Search for the cell housing the specified text and yield its (X, Y) center coordinate. 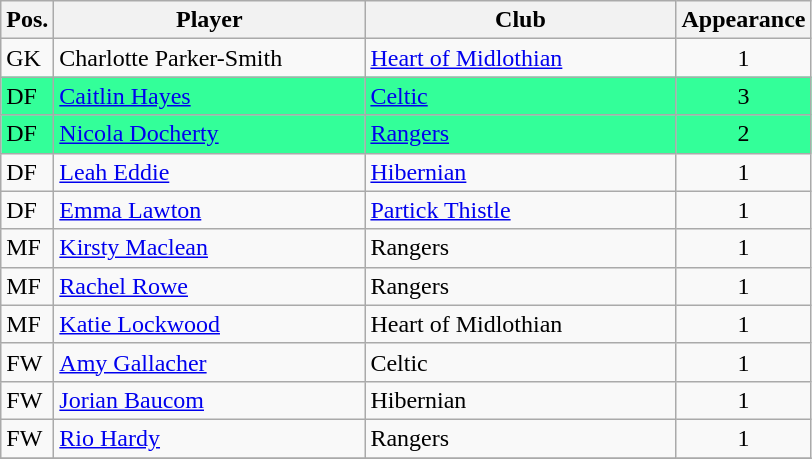
Nicola Docherty (210, 134)
Kirsty Maclean (210, 248)
2 (744, 134)
GK (28, 58)
Rachel Rowe (210, 286)
Jorian Baucom (210, 400)
Club (520, 20)
Pos. (28, 20)
Caitlin Hayes (210, 96)
Leah Eddie (210, 172)
Rio Hardy (210, 438)
Partick Thistle (520, 210)
Amy Gallacher (210, 362)
Player (210, 20)
Katie Lockwood (210, 324)
Emma Lawton (210, 210)
Charlotte Parker-Smith (210, 58)
3 (744, 96)
Appearance (744, 20)
